Pinpoint the cell where the given text exists, returning its (X, Y) midpoint coordinate. 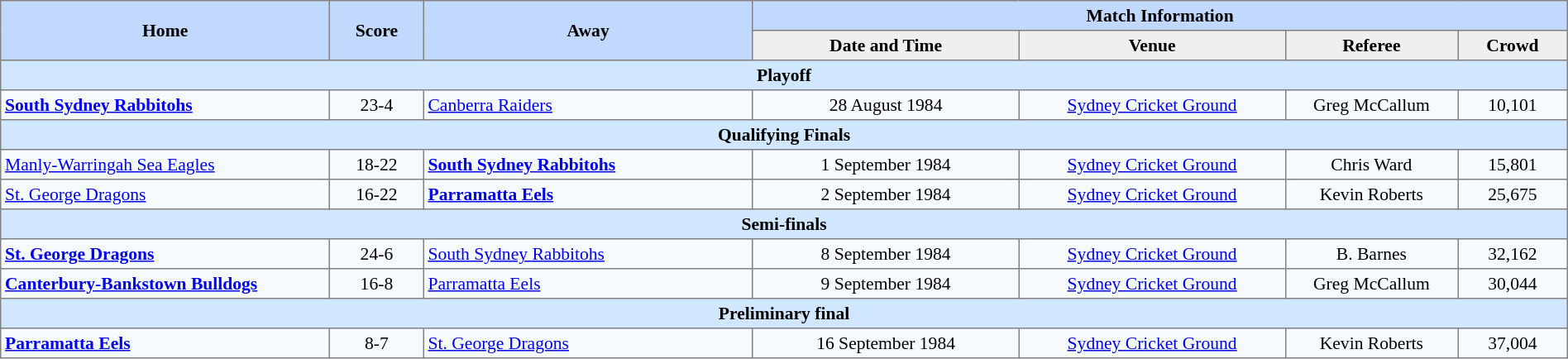
Playoff (784, 75)
Home (165, 31)
18-22 (377, 165)
Manly-Warringah Sea Eagles (165, 165)
Canterbury-Bankstown Bulldogs (165, 284)
8-7 (377, 343)
24-6 (377, 254)
8 September 1984 (886, 254)
2 September 1984 (886, 194)
Date and Time (886, 45)
25,675 (1513, 194)
Preliminary final (784, 314)
37,004 (1513, 343)
Crowd (1513, 45)
15,801 (1513, 165)
16-22 (377, 194)
9 September 1984 (886, 284)
Chris Ward (1371, 165)
Score (377, 31)
32,162 (1513, 254)
Referee (1371, 45)
1 September 1984 (886, 165)
30,044 (1513, 284)
23-4 (377, 105)
16-8 (377, 284)
Match Information (1159, 16)
Semi-finals (784, 224)
B. Barnes (1371, 254)
Venue (1152, 45)
Qualifying Finals (784, 135)
10,101 (1513, 105)
16 September 1984 (886, 343)
Canberra Raiders (588, 105)
28 August 1984 (886, 105)
Away (588, 31)
